Find where the given text appears and provide that cell's center as (x, y) coordinate. 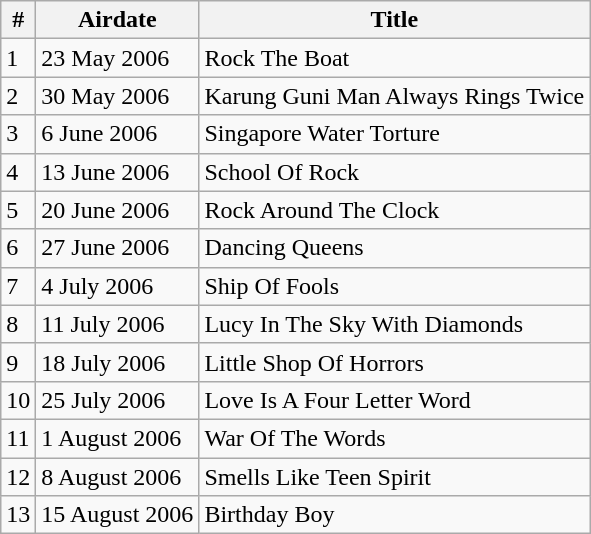
7 (18, 286)
3 (18, 134)
Airdate (118, 20)
Smells Like Teen Spirit (394, 477)
11 (18, 438)
25 July 2006 (118, 400)
Lucy In The Sky With Diamonds (394, 324)
11 July 2006 (118, 324)
15 August 2006 (118, 515)
13 (18, 515)
6 (18, 248)
Rock The Boat (394, 58)
6 June 2006 (118, 134)
Karung Guni Man Always Rings Twice (394, 96)
23 May 2006 (118, 58)
5 (18, 210)
Rock Around The Clock (394, 210)
1 (18, 58)
13 June 2006 (118, 172)
2 (18, 96)
9 (18, 362)
8 August 2006 (118, 477)
Singapore Water Torture (394, 134)
20 June 2006 (118, 210)
10 (18, 400)
School Of Rock (394, 172)
Dancing Queens (394, 248)
12 (18, 477)
Love Is A Four Letter Word (394, 400)
Ship Of Fools (394, 286)
4 (18, 172)
Birthday Boy (394, 515)
War Of The Words (394, 438)
18 July 2006 (118, 362)
Title (394, 20)
4 July 2006 (118, 286)
Little Shop Of Horrors (394, 362)
# (18, 20)
1 August 2006 (118, 438)
27 June 2006 (118, 248)
30 May 2006 (118, 96)
8 (18, 324)
